Extract the [X, Y] coordinate from the center of the cell holding the provided text.  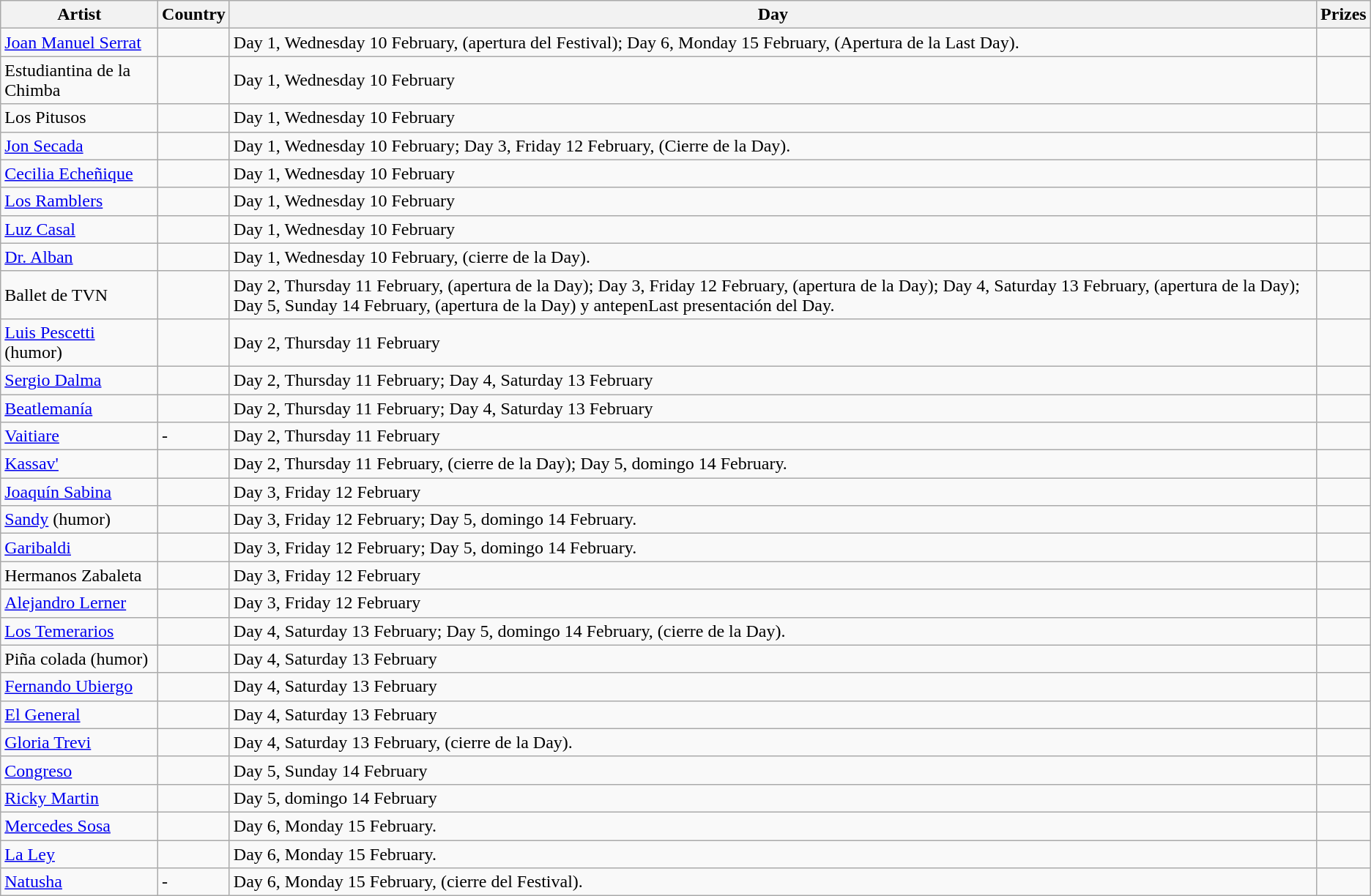
Day 6, Monday 15 February, (cierre del Festival). [773, 882]
Estudiantina de la Chimba [79, 81]
Day 1, Wednesday 10 February, (apertura del Festival); Day 6, Monday 15 February, (Apertura de la Last Day). [773, 42]
Luis Pescetti (humor) [79, 343]
Piña colada (humor) [79, 659]
Day 4, Saturday 13 February, (cierre de la Day). [773, 742]
Mercedes Sosa [79, 826]
Joan Manuel Serrat [79, 42]
Ballet de TVN [79, 294]
Ricky Martin [79, 798]
Alejandro Lerner [79, 603]
Garibaldi [79, 548]
Prizes [1344, 15]
Luz Casal [79, 229]
Day 2, Thursday 11 February, (cierre de la Day); Day 5, domingo 14 February. [773, 464]
Day 5, domingo 14 February [773, 798]
Artist [79, 15]
Hermanos Zabaleta [79, 575]
Joaquín Sabina [79, 492]
Sandy (humor) [79, 520]
Day 4, Saturday 13 February; Day 5, domingo 14 February, (cierre de la Day). [773, 631]
Natusha [79, 882]
Los Pitusos [79, 118]
Cecilia Echeñique [79, 173]
Country [194, 15]
Jon Secada [79, 146]
Fernando Ubiergo [79, 687]
Los Ramblers [79, 201]
Sergio Dalma [79, 380]
La Ley [79, 854]
Gloria Trevi [79, 742]
Congreso [79, 770]
Day 5, Sunday 14 February [773, 770]
Vaitiare [79, 436]
Dr. Alban [79, 257]
Day 1, Wednesday 10 February, (cierre de la Day). [773, 257]
El General [79, 714]
Los Temerarios [79, 631]
Day [773, 15]
Kassav' [79, 464]
Day 1, Wednesday 10 February; Day 3, Friday 12 February, (Cierre de la Day). [773, 146]
Beatlemanía [79, 408]
